Search for the cell housing the specified text and yield its [X, Y] center coordinate. 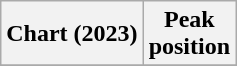
Peakposition [189, 34]
Chart (2023) [72, 34]
